Find where the given text appears and provide that cell's center as (x, y) coordinate. 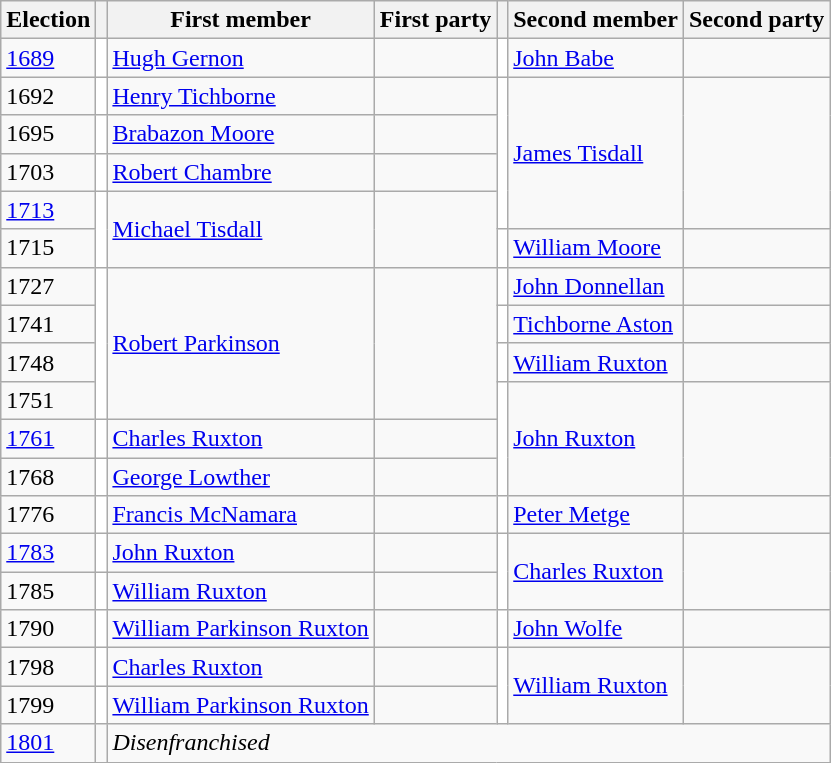
Tichborne Aston (596, 324)
John Babe (596, 58)
1689 (48, 58)
1783 (48, 553)
1692 (48, 96)
1695 (48, 134)
1799 (48, 705)
1741 (48, 324)
1761 (48, 438)
Hugh Gernon (240, 58)
1748 (48, 362)
1801 (48, 743)
George Lowther (240, 477)
Robert Parkinson (240, 343)
John Donnellan (596, 286)
Disenfranchised (468, 743)
Peter Metge (596, 515)
Henry Tichborne (240, 96)
First member (240, 20)
1790 (48, 629)
1715 (48, 248)
1776 (48, 515)
James Tisdall (596, 153)
1751 (48, 400)
1768 (48, 477)
1785 (48, 591)
Robert Chambre (240, 172)
Election (48, 20)
John Wolfe (596, 629)
1703 (48, 172)
Michael Tisdall (240, 229)
1798 (48, 667)
Francis McNamara (240, 515)
Brabazon Moore (240, 134)
1713 (48, 210)
1727 (48, 286)
Second party (756, 20)
William Moore (596, 248)
Second member (596, 20)
First party (435, 20)
